For the text-containing cell, return its midpoint in [x, y] coordinate format. 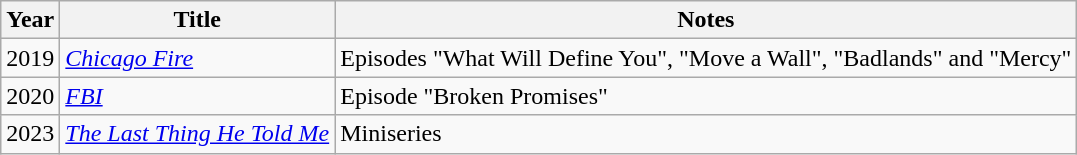
Chicago Fire [198, 58]
2023 [30, 134]
Episodes "What Will Define You", "Move a Wall", "Badlands" and "Mercy" [706, 58]
The Last Thing He Told Me [198, 134]
Episode "Broken Promises" [706, 96]
Year [30, 20]
FBI [198, 96]
2019 [30, 58]
2020 [30, 96]
Notes [706, 20]
Miniseries [706, 134]
Title [198, 20]
